Detect which cell encompasses the target text, then output its [x, y] center coordinate. 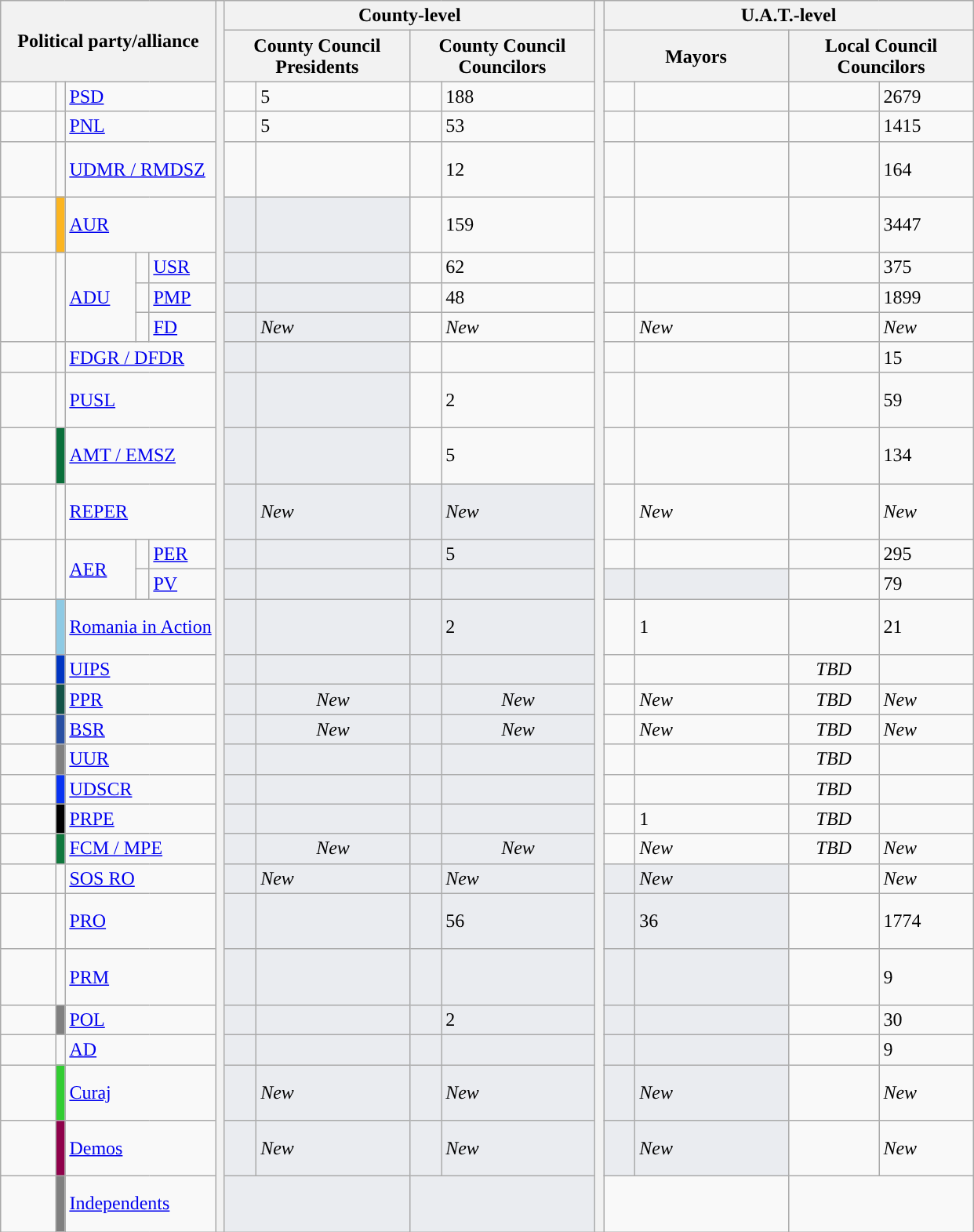
PV [182, 584]
SOS RO [140, 878]
UDSCR [140, 789]
53 [518, 126]
USR [182, 267]
375 [927, 267]
PRO [140, 921]
Curaj [140, 1093]
AMT / EMSZ [140, 455]
UUR [140, 759]
AD [140, 1049]
UIPS [140, 670]
2679 [927, 96]
1415 [927, 126]
21 [927, 627]
134 [927, 455]
AUR [140, 224]
Independents [140, 1205]
164 [927, 169]
PER [182, 554]
3447 [927, 224]
U.A.T.-level [789, 16]
Political party/alliance [108, 41]
PPR [140, 700]
188 [518, 96]
PMP [182, 297]
AER [100, 569]
County-level [409, 16]
30 [927, 1019]
15 [927, 357]
PRM [140, 977]
Local Council Councilors [881, 56]
36 [712, 921]
12 [518, 169]
Demos [140, 1148]
Mayors [696, 56]
FD [182, 327]
County Council Councilors [502, 56]
PNL [140, 126]
295 [927, 554]
County Council Presidents [317, 56]
UDMR / RMDSZ [140, 169]
Romania in Action [140, 627]
56 [518, 921]
BSR [140, 729]
1774 [927, 921]
48 [518, 297]
PUSL [140, 400]
FDGR / DFDR [140, 357]
REPER [140, 511]
59 [927, 400]
PSD [140, 96]
1899 [927, 297]
79 [927, 584]
ADU [100, 297]
159 [518, 224]
POL [140, 1019]
FCM / MPE [140, 849]
PRPE [140, 819]
62 [518, 267]
